Locate the cell with the specified text and output its [x, y] center coordinate. 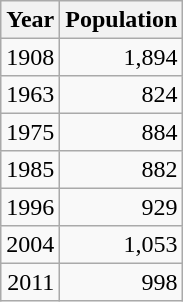
2004 [30, 244]
824 [122, 94]
1,053 [122, 244]
929 [122, 206]
1,894 [122, 56]
1908 [30, 56]
884 [122, 132]
1963 [30, 94]
1996 [30, 206]
2011 [30, 282]
1985 [30, 170]
998 [122, 282]
Population [122, 20]
882 [122, 170]
Year [30, 20]
1975 [30, 132]
